Capture the cell that displays the provided text and extract its [x, y] central coordinate. 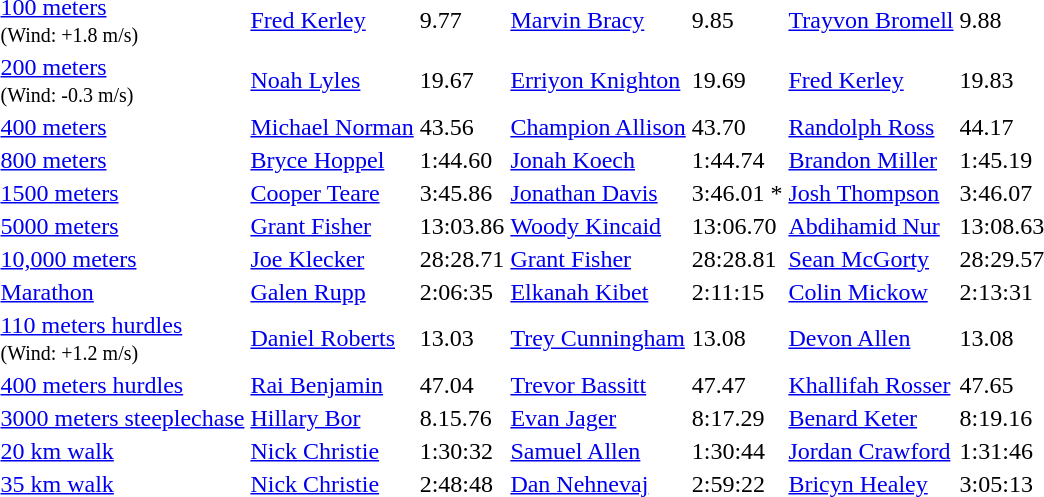
8.15.76 [462, 418]
1:30:44 [737, 451]
Galen Rupp [332, 292]
1:44.74 [737, 160]
19.69 [737, 80]
Brandon Miller [871, 160]
Sean McGorty [871, 259]
Trey Cunningham [598, 338]
3:46.01 * [737, 193]
43.70 [737, 127]
Benard Keter [871, 418]
Nick Christie [332, 451]
Devon Allen [871, 338]
3:45.86 [462, 193]
Champion Allison [598, 127]
Trevor Bassitt [598, 385]
47.47 [737, 385]
Michael Norman [332, 127]
Josh Thompson [871, 193]
Erriyon Knighton [598, 80]
43.56 [462, 127]
Woody Kincaid [598, 226]
Daniel Roberts [332, 338]
13:03.86 [462, 226]
Jordan Crawford [871, 451]
Bryce Hoppel [332, 160]
Joe Klecker [332, 259]
Abdihamid Nur [871, 226]
Cooper Teare [332, 193]
Elkanah Kibet [598, 292]
Fred Kerley [871, 80]
Noah Lyles [332, 80]
13.03 [462, 338]
28:28.71 [462, 259]
Jonah Koech [598, 160]
19.67 [462, 80]
13.08 [737, 338]
Rai Benjamin [332, 385]
8:17.29 [737, 418]
13:06.70 [737, 226]
Hillary Bor [332, 418]
Khallifah Rosser [871, 385]
28:28.81 [737, 259]
Jonathan Davis [598, 193]
2:11:15 [737, 292]
47.04 [462, 385]
Samuel Allen [598, 451]
Randolph Ross [871, 127]
1:30:32 [462, 451]
Colin Mickow [871, 292]
2:06:35 [462, 292]
1:44.60 [462, 160]
Evan Jager [598, 418]
